Identify which cell holds the provided text, then report its (x, y) central coordinate. 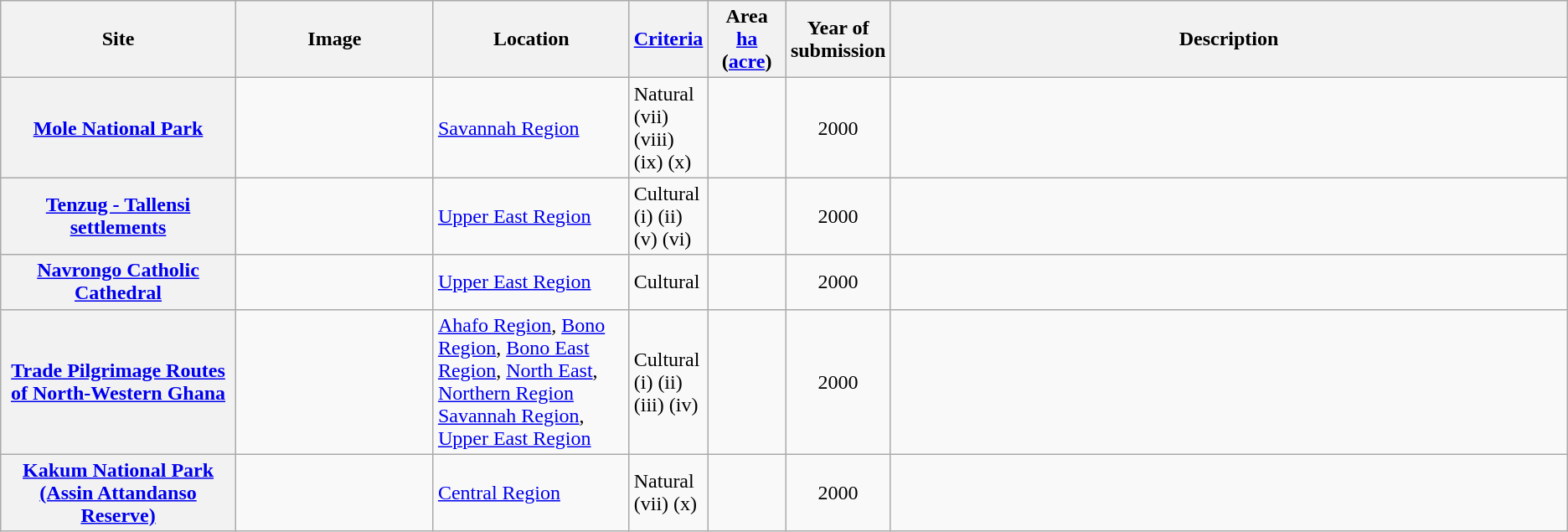
Cultural (i) (ii) (v) (vi) (668, 216)
Cultural (668, 281)
Image (334, 39)
Savannah Region (531, 127)
Ahafo Region, Bono Region, Bono East Region, North East, Northern Region Savannah Region, Upper East Region (531, 382)
Trade Pilgrimage Routes of North-Western Ghana (119, 382)
Areaha (acre) (747, 39)
Criteria (668, 39)
Navrongo Catholic Cathedral (119, 281)
Year of submission (838, 39)
Mole National Park (119, 127)
Location (531, 39)
Natural (vii) (viii) (ix) (x) (668, 127)
Kakum National Park (Assin Attandanso Reserve) (119, 493)
Cultural (i) (ii) (iii) (iv) (668, 382)
Central Region (531, 493)
Description (1229, 39)
Site (119, 39)
Natural (vii) (x) (668, 493)
Tenzug - Tallensi settlements (119, 216)
